Provide the (X, Y) coordinate of the cell's center where the given text is located.  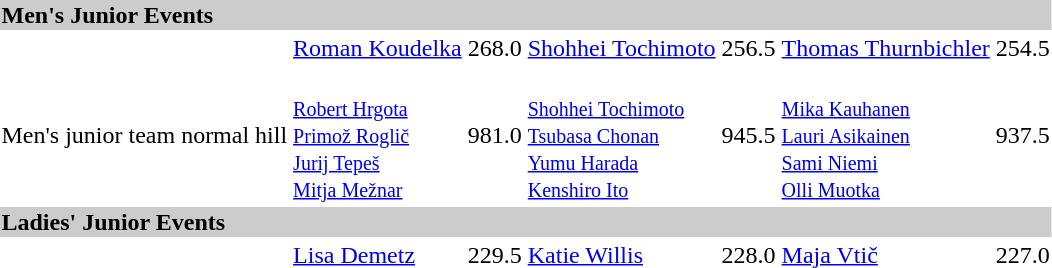
945.5 (748, 135)
Shohhei Tochimoto (622, 48)
Mika KauhanenLauri AsikainenSami NiemiOlli Muotka (886, 135)
Men's Junior Events (526, 15)
Men's junior team normal hill (144, 135)
Robert HrgotaPrimož RogličJurij TepešMitja Mežnar (378, 135)
Ladies' Junior Events (526, 222)
Thomas Thurnbichler (886, 48)
256.5 (748, 48)
254.5 (1022, 48)
981.0 (494, 135)
937.5 (1022, 135)
Shohhei TochimotoTsubasa ChonanYumu HaradaKenshiro Ito (622, 135)
Roman Koudelka (378, 48)
268.0 (494, 48)
